Locate the cell with the specified text and output its (x, y) center coordinate. 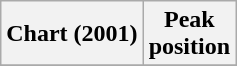
Chart (2001) (72, 34)
Peakposition (189, 34)
